Provide the [X, Y] coordinate of the cell's center where the given text is located.  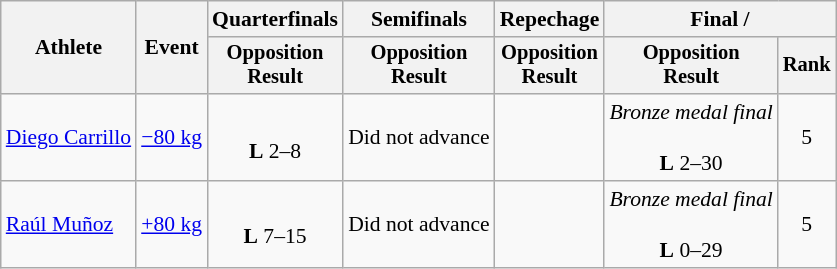
Diego Carrillo [68, 138]
Repechage [550, 19]
L 2–8 [275, 138]
Semifinals [419, 19]
−80 kg [172, 138]
Quarterfinals [275, 19]
Event [172, 48]
L 7–15 [275, 224]
Final / [720, 19]
Rank [807, 66]
Athlete [68, 48]
+80 kg [172, 224]
Bronze medal finalL 0–29 [691, 224]
Raúl Muñoz [68, 224]
Bronze medal finalL 2–30 [691, 138]
